Identify which cell holds the provided text, then report its [x, y] central coordinate. 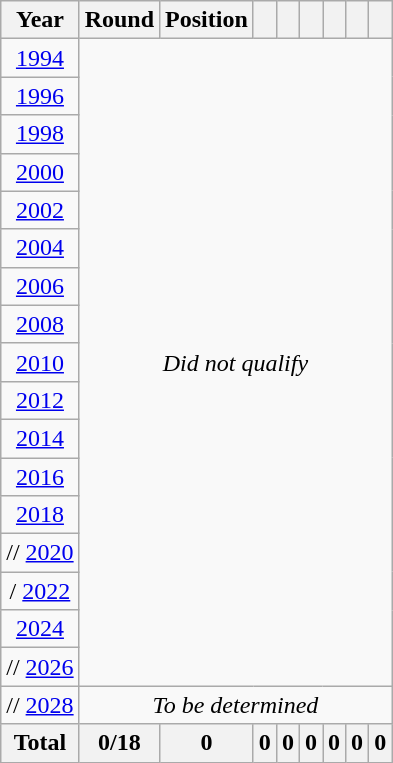
/ 2022 [40, 591]
1994 [40, 58]
// 2028 [40, 705]
2014 [40, 438]
Total [40, 743]
Position [207, 20]
2010 [40, 362]
2024 [40, 629]
// 2020 [40, 553]
2004 [40, 248]
Round [119, 20]
1998 [40, 134]
2006 [40, 286]
0/18 [119, 743]
2002 [40, 210]
2016 [40, 477]
2018 [40, 515]
2012 [40, 400]
2008 [40, 324]
To be determined [236, 705]
Year [40, 20]
2000 [40, 172]
// 2026 [40, 667]
1996 [40, 96]
Did not qualify [236, 362]
